From the cell containing the given text, extract its center point as (X, Y) coordinate. 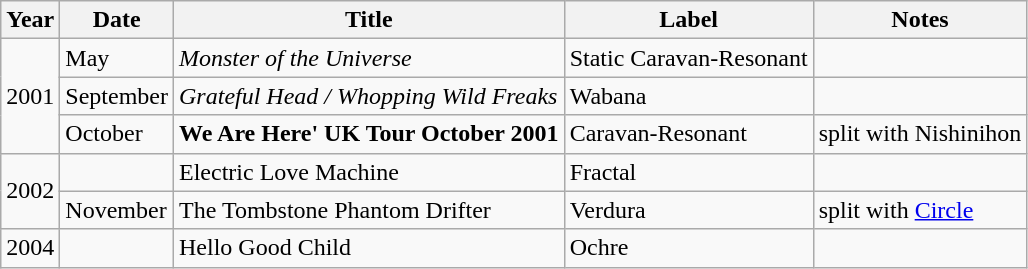
The Tombstone Phantom Drifter (370, 210)
Verdura (688, 210)
We Are Here' UK Tour October 2001 (370, 134)
Monster of the Universe (370, 58)
September (117, 96)
2001 (30, 96)
split with Nishinihon (920, 134)
split with Circle (920, 210)
Fractal (688, 172)
Title (370, 20)
Grateful Head / Whopping Wild Freaks (370, 96)
Caravan-Resonant (688, 134)
Wabana (688, 96)
Static Caravan-Resonant (688, 58)
Notes (920, 20)
2004 (30, 248)
October (117, 134)
2002 (30, 191)
Electric Love Machine (370, 172)
Year (30, 20)
November (117, 210)
May (117, 58)
Label (688, 20)
Date (117, 20)
Ochre (688, 248)
Hello Good Child (370, 248)
